Search for the cell housing the specified text and yield its [x, y] center coordinate. 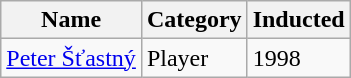
Inducted [298, 20]
Name [72, 20]
1998 [298, 58]
Player [194, 58]
Peter Šťastný [72, 58]
Category [194, 20]
